Identify which cell holds the provided text, then report its (X, Y) central coordinate. 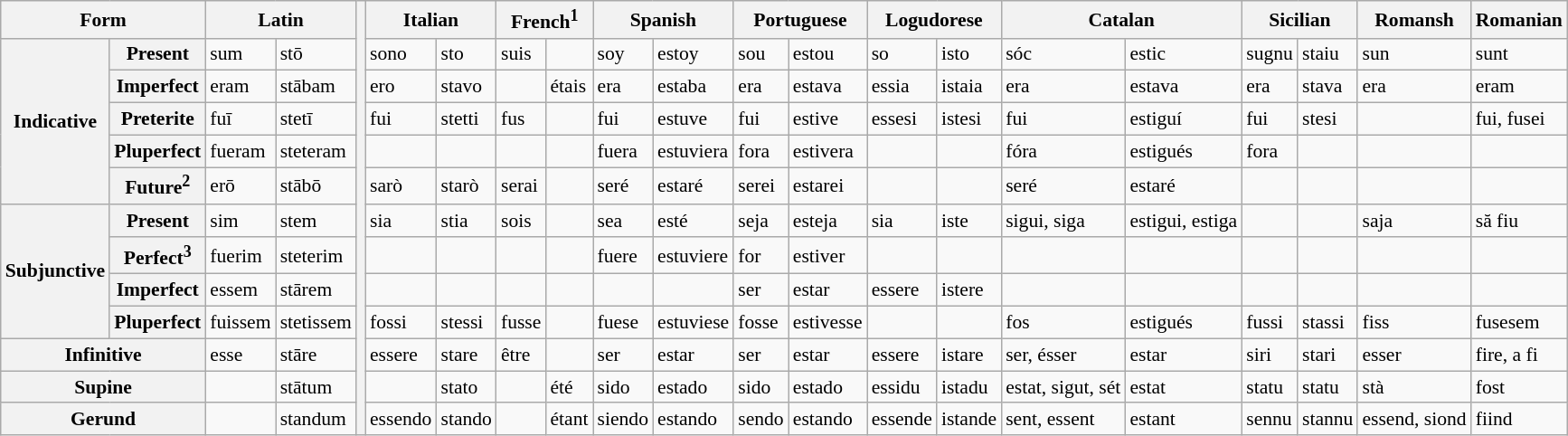
sea (623, 221)
estat, sigut, sét (1063, 387)
stassi (1327, 323)
fosse (760, 323)
esté (693, 221)
stāre (316, 355)
stō (316, 54)
stem (316, 221)
Future2 (157, 186)
starò (466, 186)
esse (241, 355)
stetī (316, 119)
istesi (969, 119)
fuissem (241, 323)
erō (241, 186)
Latin (280, 20)
estoy (693, 54)
Romanian (1519, 20)
fiind (1519, 420)
sim (241, 221)
Indicative (55, 121)
étais (569, 87)
fossi (401, 323)
Logudorese (935, 20)
estaba (693, 87)
Romansh (1414, 20)
staiu (1327, 54)
Gerund (103, 420)
esteja (828, 221)
French1 (544, 20)
stari (1327, 355)
essend, siond (1414, 420)
sent, essent (1063, 420)
Sicilian (1299, 20)
essidu (902, 387)
stannu (1327, 420)
sto (466, 54)
stessi (466, 323)
essesi (902, 119)
stetti (466, 119)
fuese (623, 323)
ser, ésser (1063, 355)
siendo (623, 420)
siri (1270, 355)
serei (760, 186)
sarò (401, 186)
stando (466, 420)
étant (569, 420)
essia (902, 87)
être (521, 355)
istaia (969, 87)
stābam (316, 87)
sou (760, 54)
stare (466, 355)
Spanish (664, 20)
fost (1519, 387)
estarei (828, 186)
fusse (521, 323)
istare (969, 355)
stātum (316, 387)
sigui, siga (1063, 221)
sun (1414, 54)
Portuguese (799, 20)
sois (521, 221)
soy (623, 54)
Italian (430, 20)
saja (1414, 221)
fueram (241, 151)
stābō (316, 186)
fus (521, 119)
esser (1414, 355)
isto (969, 54)
suis (521, 54)
să fiu (1519, 221)
fos (1063, 323)
Supine (103, 387)
estigui, estiga (1183, 221)
estuviese (693, 323)
estive (828, 119)
sono (401, 54)
estant (1183, 420)
fuera (623, 151)
fusesem (1519, 323)
Catalan (1121, 20)
estuve (693, 119)
stavo (466, 87)
Infinitive (103, 355)
sugnu (1270, 54)
fiss (1414, 323)
Preterite (157, 119)
sum (241, 54)
stà (1414, 387)
estic (1183, 54)
estat (1183, 387)
steterim (316, 255)
fuī (241, 119)
fóra (1063, 151)
fuere (623, 255)
istande (969, 420)
stato (466, 387)
serai (521, 186)
standum (316, 420)
stia (466, 221)
istadu (969, 387)
estivesse (828, 323)
essendo (401, 420)
estuviera (693, 151)
sunt (1519, 54)
essende (902, 420)
Form (103, 20)
fire, a fi (1519, 355)
estuviere (693, 255)
seja (760, 221)
Subjunctive (55, 271)
stetissem (316, 323)
essem (241, 290)
so (902, 54)
ero (401, 87)
été (569, 387)
estivera (828, 151)
estiguí (1183, 119)
estou (828, 54)
sendo (760, 420)
steteram (316, 151)
stārem (316, 290)
for (760, 255)
sennu (1270, 420)
iste (969, 221)
istere (969, 290)
fui, fusei (1519, 119)
estiver (828, 255)
fuerim (241, 255)
stava (1327, 87)
stesi (1327, 119)
sóc (1063, 54)
Perfect3 (157, 255)
fussi (1270, 323)
